Extract the (x, y) coordinate from the center of the cell holding the provided text.  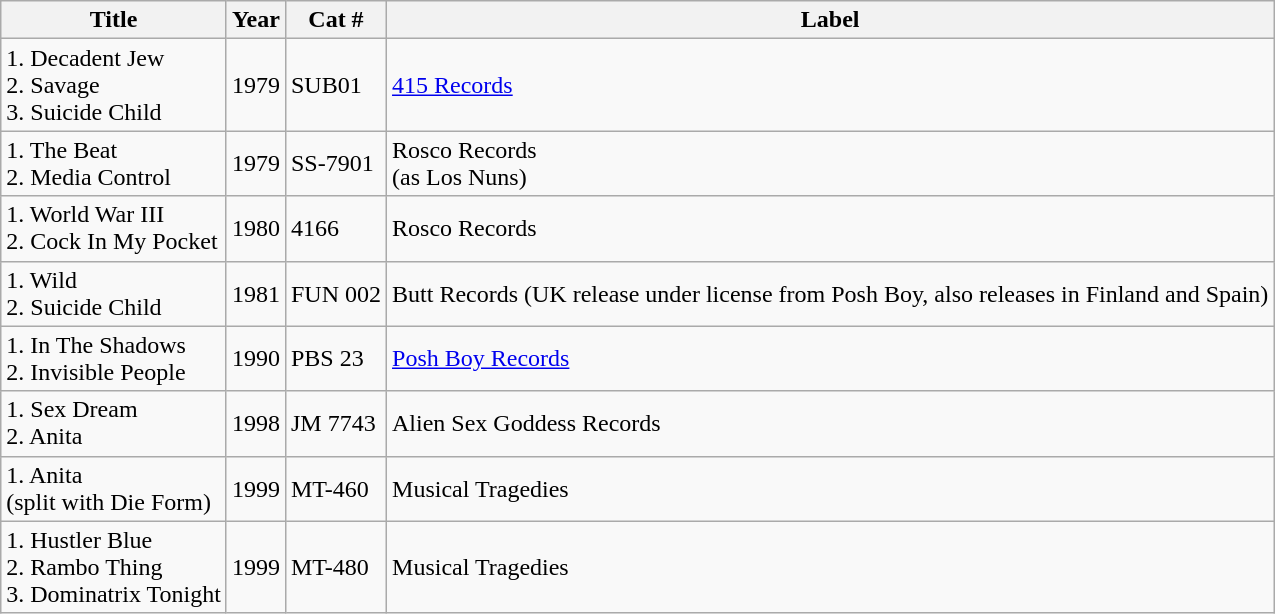
1. Hustler Blue2. Rambo Thing3. Dominatrix Tonight (114, 567)
JM 7743 (336, 424)
PBS 23 (336, 358)
1998 (256, 424)
Butt Records (UK release under license from Posh Boy, also releases in Finland and Spain) (830, 294)
FUN 002 (336, 294)
Title (114, 20)
415 Records (830, 85)
1. Wild2. Suicide Child (114, 294)
1. In The Shadows2. Invisible People (114, 358)
1. Sex Dream2. Anita (114, 424)
1. Decadent Jew2. Savage3. Suicide Child (114, 85)
SUB01 (336, 85)
Posh Boy Records (830, 358)
1990 (256, 358)
1. The Beat2. Media Control (114, 164)
4166 (336, 228)
1981 (256, 294)
SS-7901 (336, 164)
1980 (256, 228)
Cat # (336, 20)
MT-460 (336, 488)
Rosco Records (as Los Nuns) (830, 164)
1. Anita(split with Die Form) (114, 488)
Year (256, 20)
Rosco Records (830, 228)
Label (830, 20)
Alien Sex Goddess Records (830, 424)
MT-480 (336, 567)
1. World War III2. Cock In My Pocket (114, 228)
